Return [X, Y] of the center of cell containing provided text 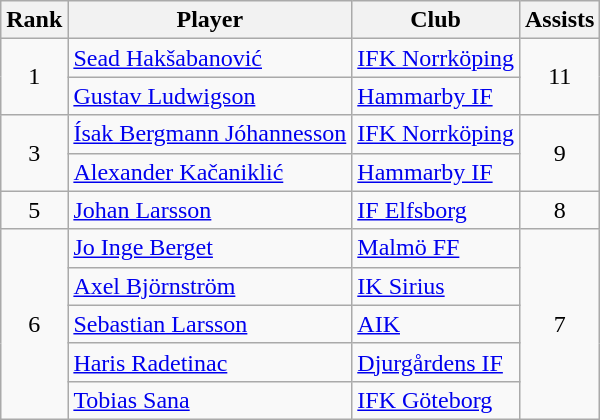
Alexander Kačaniklić [210, 172]
Assists [559, 20]
3 [34, 153]
Club [436, 20]
IFK Göteborg [436, 400]
6 [34, 324]
Axel Björnström [210, 286]
Sead Hakšabanović [210, 58]
Sebastian Larsson [210, 324]
AIK [436, 324]
Rank [34, 20]
Ísak Bergmann Jóhannesson [210, 134]
Haris Radetinac [210, 362]
Malmö FF [436, 248]
5 [34, 210]
1 [34, 77]
Tobias Sana [210, 400]
Johan Larsson [210, 210]
IK Sirius [436, 286]
IF Elfsborg [436, 210]
11 [559, 77]
7 [559, 324]
Djurgårdens IF [436, 362]
8 [559, 210]
Gustav Ludwigson [210, 96]
Jo Inge Berget [210, 248]
9 [559, 153]
Player [210, 20]
